Provide the [x, y] coordinate of the cell's center where the given text is located.  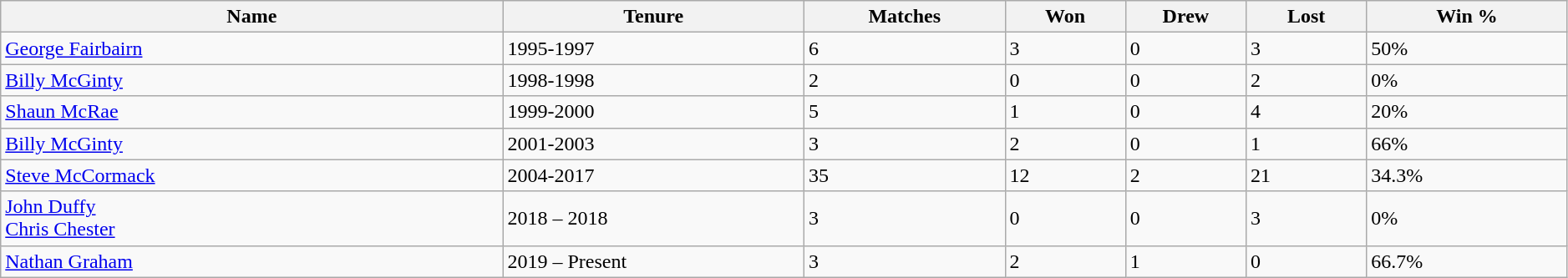
2018 – 2018 [653, 219]
Steve McCormack [252, 175]
1999-2000 [653, 112]
50% [1467, 48]
6 [905, 48]
21 [1307, 175]
66.7% [1467, 261]
2004-2017 [653, 175]
35 [905, 175]
Tenure [653, 17]
Lost [1307, 17]
34.3% [1467, 175]
20% [1467, 112]
Shaun McRae [252, 112]
5 [905, 112]
Name [252, 17]
66% [1467, 144]
1998-1998 [653, 80]
Win % [1467, 17]
1995-1997 [653, 48]
12 [1065, 175]
Won [1065, 17]
4 [1307, 112]
Nathan Graham [252, 261]
2019 – Present [653, 261]
John Duffy Chris Chester [252, 219]
Drew [1185, 17]
2001-2003 [653, 144]
Matches [905, 17]
George Fairbairn [252, 48]
